Pinpoint the cell where the given text exists, returning its (X, Y) midpoint coordinate. 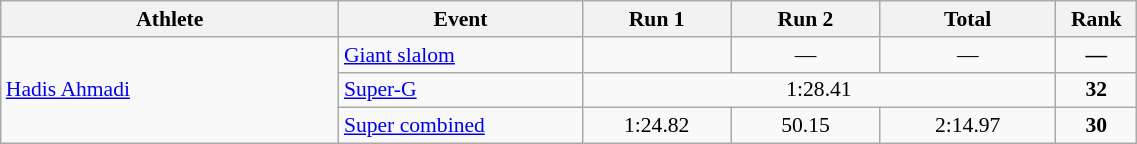
Athlete (170, 19)
Total (968, 19)
2:14.97 (968, 126)
Giant slalom (460, 55)
32 (1096, 90)
30 (1096, 126)
Rank (1096, 19)
Super-G (460, 90)
Run 1 (656, 19)
1:24.82 (656, 126)
50.15 (806, 126)
Super combined (460, 126)
1:28.41 (818, 90)
Hadis Ahmadi (170, 90)
Event (460, 19)
Run 2 (806, 19)
